Determine the (x, y) coordinate at the center of the cell enclosing the given text.  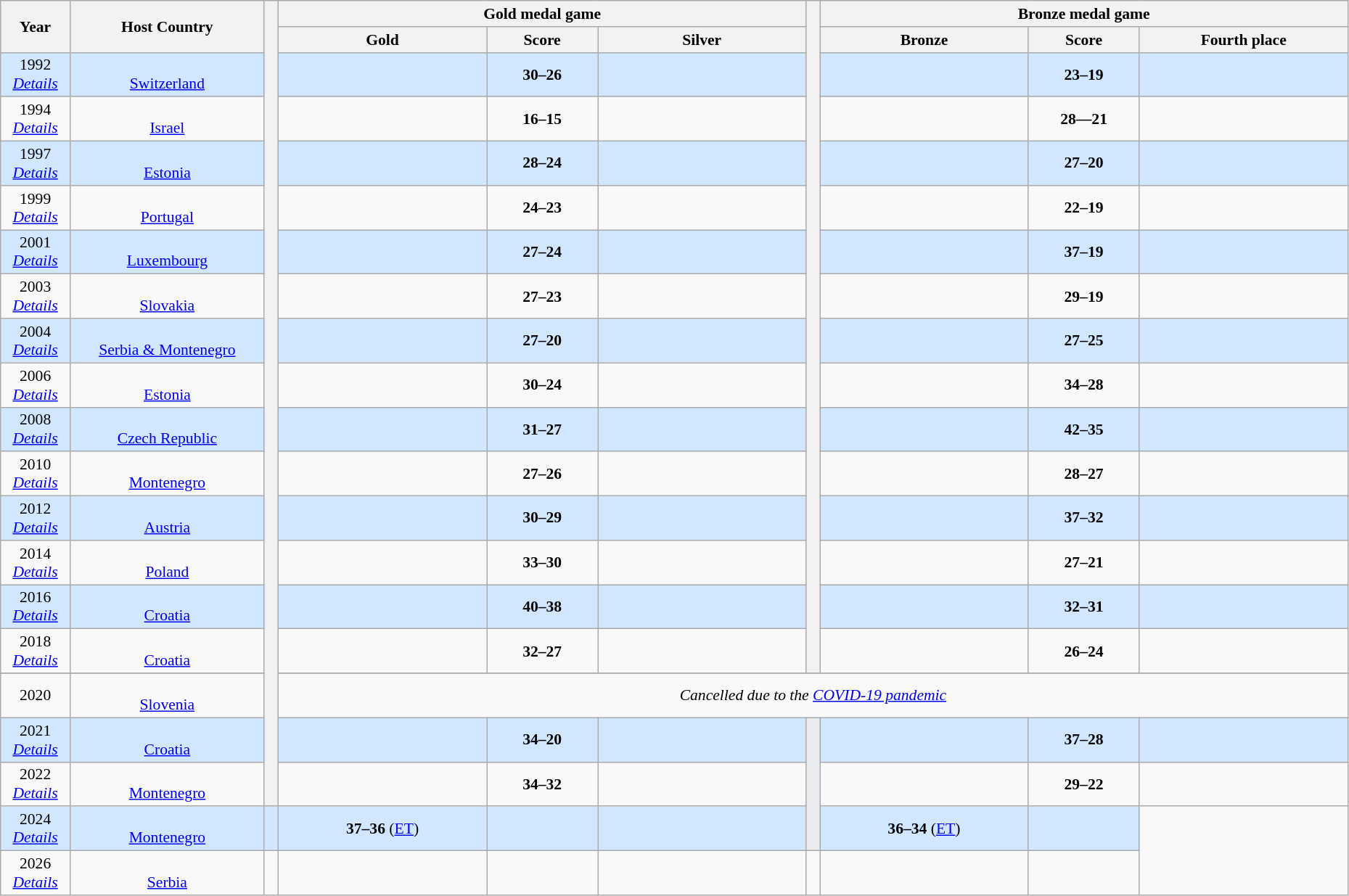
Bronze (924, 40)
29–19 (1084, 296)
1999 Details (36, 207)
Poland (167, 563)
37–36 (ET) (382, 829)
27–25 (1084, 341)
Slovakia (167, 296)
2010 Details (36, 474)
2026 Details (36, 874)
33–30 (543, 563)
2006 Details (36, 385)
24–23 (543, 207)
27–26 (543, 474)
37–19 (1084, 252)
30–24 (543, 385)
30–29 (543, 518)
Host Country (167, 26)
2008 Details (36, 429)
28–24 (543, 164)
2018 Details (36, 652)
Gold (382, 40)
Fourth place (1244, 40)
37–32 (1084, 518)
1994 Details (36, 119)
Serbia & Montenegro (167, 341)
Switzerland (167, 74)
Luxembourg (167, 252)
23–19 (1084, 74)
2016 Details (36, 607)
Austria (167, 518)
Silver (702, 40)
28–27 (1084, 474)
Bronze medal game (1084, 14)
Serbia (167, 874)
16–15 (543, 119)
1992 Details (36, 74)
Israel (167, 119)
30–26 (543, 74)
34–32 (543, 784)
2012 Details (36, 518)
42–35 (1084, 429)
Cancelled due to the COVID-19 pandemic (813, 695)
2001 Details (36, 252)
40–38 (543, 607)
2004 Details (36, 341)
37–28 (1084, 740)
32–27 (543, 652)
2020 (36, 695)
36–34 (ET) (924, 829)
27–21 (1084, 563)
34–28 (1084, 385)
22–19 (1084, 207)
2024 Details (36, 829)
29–22 (1084, 784)
Gold medal game (541, 14)
2014 Details (36, 563)
Year (36, 26)
2021Details (36, 740)
27–23 (543, 296)
27–24 (543, 252)
28—21 (1084, 119)
34–20 (543, 740)
26–24 (1084, 652)
Portugal (167, 207)
2022 Details (36, 784)
1997 Details (36, 164)
31–27 (543, 429)
Czech Republic (167, 429)
Slovenia (167, 695)
2003 Details (36, 296)
32–31 (1084, 607)
